Pinpoint the cell where the given text exists, returning its [x, y] midpoint coordinate. 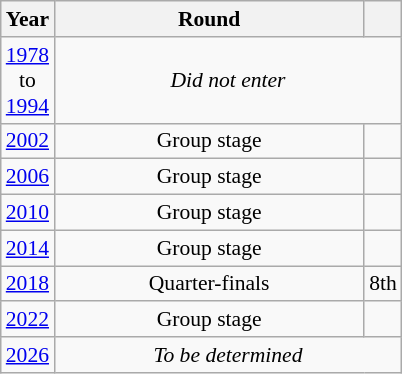
Round [209, 19]
Year [28, 19]
2014 [28, 248]
8th [383, 284]
To be determined [228, 355]
2002 [28, 141]
Quarter-finals [209, 284]
2006 [28, 177]
2026 [28, 355]
2022 [28, 320]
1978to1994 [28, 80]
2018 [28, 284]
Did not enter [228, 80]
2010 [28, 213]
